Pinpoint the cell where the given text exists, returning its (x, y) midpoint coordinate. 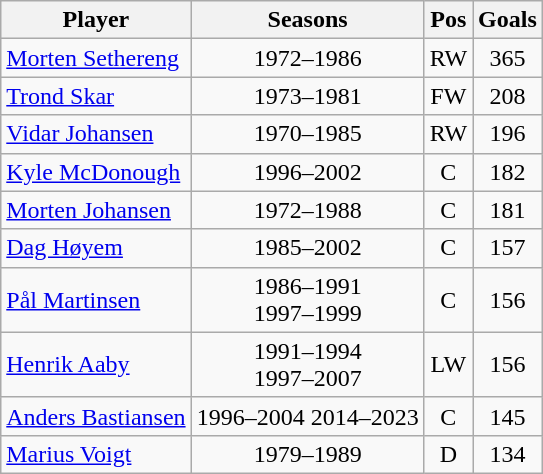
1985–2002 (308, 248)
Seasons (308, 20)
Trond Skar (96, 96)
1979–1989 (308, 454)
LW (448, 364)
182 (508, 172)
Pål Martinsen (96, 300)
145 (508, 416)
Goals (508, 20)
208 (508, 96)
181 (508, 210)
1991–19941997–2007 (308, 364)
Dag Høyem (96, 248)
Kyle McDonough (96, 172)
Anders Bastiansen (96, 416)
Morten Johansen (96, 210)
1972–1988 (308, 210)
157 (508, 248)
Henrik Aaby (96, 364)
1973–1981 (308, 96)
1972–1986 (308, 58)
FW (448, 96)
Morten Sethereng (96, 58)
1996–2004 2014–2023 (308, 416)
1986–19911997–1999 (308, 300)
Marius Voigt (96, 454)
196 (508, 134)
1970–1985 (308, 134)
1996–2002 (308, 172)
Vidar Johansen (96, 134)
134 (508, 454)
Pos (448, 20)
D (448, 454)
Player (96, 20)
365 (508, 58)
